Find where the given text appears and provide that cell's center as (X, Y) coordinate. 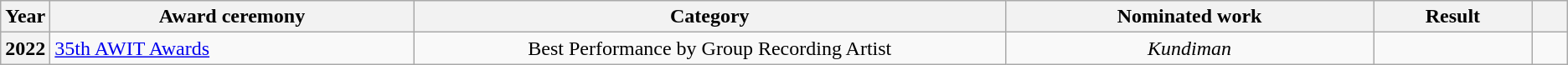
Best Performance by Group Recording Artist (709, 48)
Award ceremony (232, 17)
35th AWIT Awards (232, 48)
2022 (25, 48)
Nominated work (1189, 17)
Kundiman (1189, 48)
Category (709, 17)
Year (25, 17)
Result (1452, 17)
